Capture the cell that displays the provided text and extract its (x, y) central coordinate. 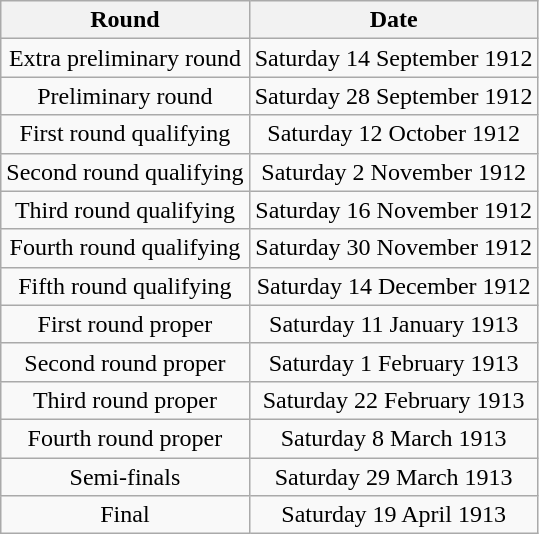
Preliminary round (125, 96)
Final (125, 515)
Third round qualifying (125, 210)
Second round proper (125, 362)
Third round proper (125, 400)
Semi-finals (125, 477)
Saturday 14 September 1912 (394, 58)
Saturday 29 March 1913 (394, 477)
Fourth round proper (125, 438)
Saturday 14 December 1912 (394, 286)
First round qualifying (125, 134)
First round proper (125, 324)
Saturday 19 April 1913 (394, 515)
Saturday 11 January 1913 (394, 324)
Date (394, 20)
Saturday 8 March 1913 (394, 438)
Saturday 1 February 1913 (394, 362)
Round (125, 20)
Saturday 30 November 1912 (394, 248)
Saturday 12 October 1912 (394, 134)
Second round qualifying (125, 172)
Fifth round qualifying (125, 286)
Saturday 28 September 1912 (394, 96)
Saturday 16 November 1912 (394, 210)
Saturday 22 February 1913 (394, 400)
Fourth round qualifying (125, 248)
Saturday 2 November 1912 (394, 172)
Extra preliminary round (125, 58)
